Determine the [X, Y] coordinate at the center of the cell enclosing the given text.  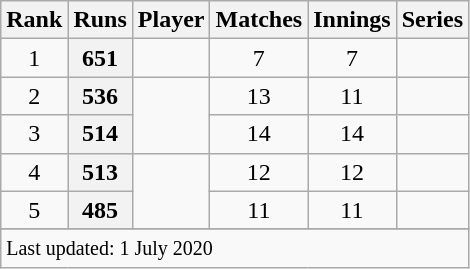
2 [34, 96]
13 [259, 96]
4 [34, 172]
651 [100, 58]
Player [171, 20]
536 [100, 96]
485 [100, 210]
Rank [34, 20]
Matches [259, 20]
3 [34, 134]
Last updated: 1 July 2020 [235, 248]
5 [34, 210]
513 [100, 172]
Runs [100, 20]
514 [100, 134]
1 [34, 58]
Series [432, 20]
Innings [352, 20]
